Extract the [X, Y] coordinate from the center of the cell holding the provided text.  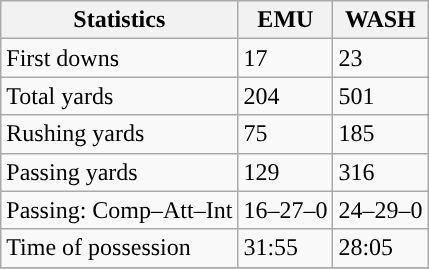
316 [380, 172]
28:05 [380, 248]
Time of possession [120, 248]
EMU [286, 20]
75 [286, 134]
31:55 [286, 248]
Passing yards [120, 172]
129 [286, 172]
Statistics [120, 20]
WASH [380, 20]
Total yards [120, 96]
185 [380, 134]
501 [380, 96]
204 [286, 96]
23 [380, 58]
16–27–0 [286, 210]
17 [286, 58]
First downs [120, 58]
Rushing yards [120, 134]
24–29–0 [380, 210]
Passing: Comp–Att–Int [120, 210]
